Capture the cell that displays the provided text and extract its (X, Y) central coordinate. 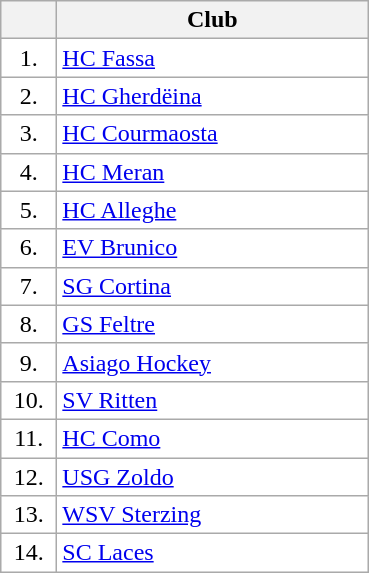
1. (29, 58)
HC Fassa (212, 58)
8. (29, 324)
11. (29, 438)
12. (29, 477)
Club (212, 20)
SV Ritten (212, 400)
GS Feltre (212, 324)
HC Meran (212, 172)
13. (29, 515)
2. (29, 96)
WSV Sterzing (212, 515)
6. (29, 248)
USG Zoldo (212, 477)
3. (29, 134)
SC Laces (212, 553)
4. (29, 172)
Asiago Hockey (212, 362)
14. (29, 553)
HC Alleghe (212, 210)
HC Como (212, 438)
HC Courmaosta (212, 134)
10. (29, 400)
SG Cortina (212, 286)
EV Brunico (212, 248)
5. (29, 210)
HC Gherdëina (212, 96)
9. (29, 362)
7. (29, 286)
